Provide the [x, y] coordinate of the cell's center where the given text is located.  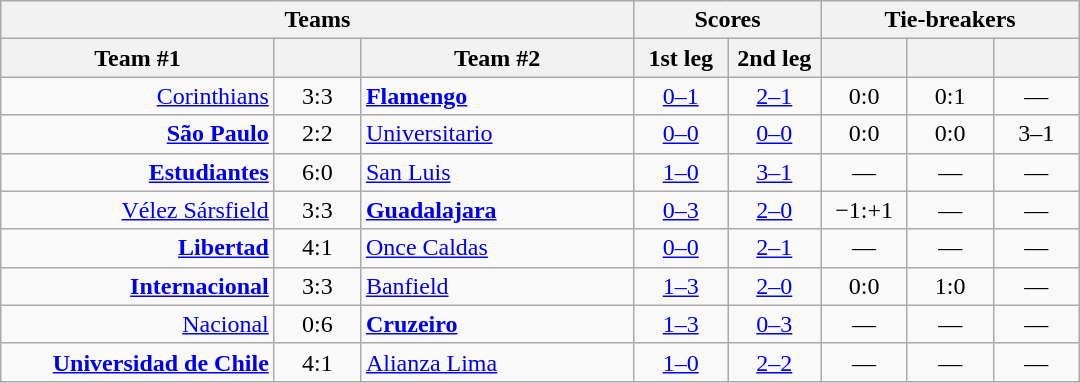
Flamengo [497, 96]
Estudiantes [138, 172]
Banfield [497, 286]
São Paulo [138, 134]
Once Caldas [497, 248]
Corinthians [138, 96]
San Luis [497, 172]
Scores [728, 20]
1st leg [681, 58]
Team #1 [138, 58]
Team #2 [497, 58]
6:0 [317, 172]
Alianza Lima [497, 362]
0–1 [681, 96]
Guadalajara [497, 210]
Universidad de Chile [138, 362]
2:2 [317, 134]
Libertad [138, 248]
0:6 [317, 324]
2–2 [775, 362]
Teams [318, 20]
Cruzeiro [497, 324]
1:0 [950, 286]
−1:+1 [864, 210]
Internacional [138, 286]
Nacional [138, 324]
Universitario [497, 134]
0:1 [950, 96]
Tie-breakers [950, 20]
2nd leg [775, 58]
Vélez Sársfield [138, 210]
